Capture the cell that displays the provided text and extract its [X, Y] central coordinate. 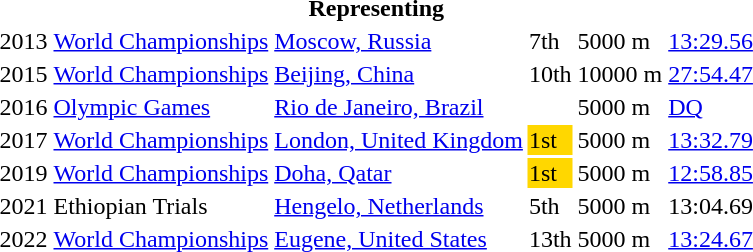
Hengelo, Netherlands [399, 206]
Moscow, Russia [399, 41]
Rio de Janeiro, Brazil [399, 107]
10th [550, 74]
7th [550, 41]
10000 m [620, 74]
London, United Kingdom [399, 140]
Ethiopian Trials [161, 206]
Doha, Qatar [399, 173]
Olympic Games [161, 107]
5th [550, 206]
Beijing, China [399, 74]
